Find where the given text appears and provide that cell's center as (X, Y) coordinate. 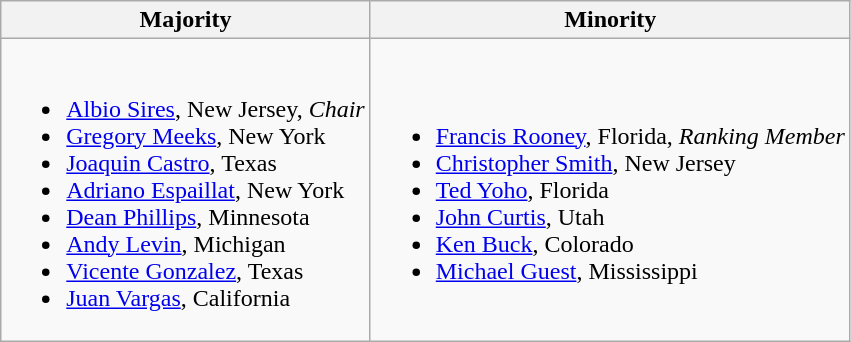
Francis Rooney, Florida, Ranking MemberChristopher Smith, New JerseyTed Yoho, FloridaJohn Curtis, UtahKen Buck, ColoradoMichael Guest, Mississippi (610, 190)
Majority (186, 20)
Minority (610, 20)
